From the cell containing the given text, extract its center point as (x, y) coordinate. 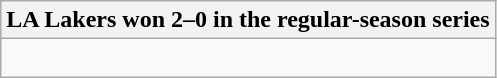
LA Lakers won 2–0 in the regular-season series (248, 20)
